Extract the [x, y] coordinate from the center of the cell holding the provided text.  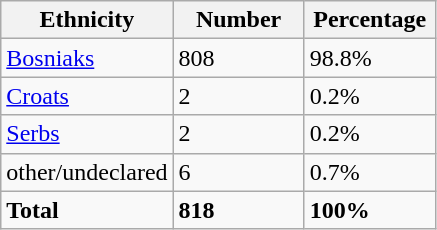
other/undeclared [87, 172]
808 [238, 58]
6 [238, 172]
Percentage [370, 20]
Croats [87, 96]
Bosniaks [87, 58]
Number [238, 20]
Total [87, 210]
Serbs [87, 134]
0.7% [370, 172]
Ethnicity [87, 20]
98.8% [370, 58]
100% [370, 210]
818 [238, 210]
